Extract the [x, y] coordinate from the center of the cell holding the provided text.  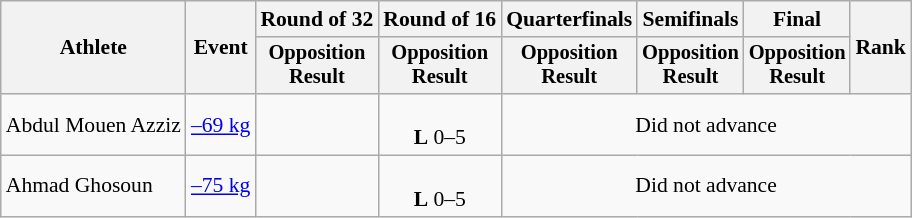
–75 kg [220, 186]
Round of 32 [316, 19]
Rank [880, 48]
Quarterfinals [569, 19]
–69 kg [220, 124]
Round of 16 [440, 19]
Abdul Mouen Azziz [94, 124]
Ahmad Ghosoun [94, 186]
Semifinals [690, 19]
Athlete [94, 48]
Final [798, 19]
Event [220, 48]
